Extract the [x, y] coordinate from the center of the cell holding the provided text.  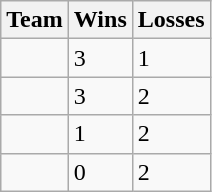
Team [35, 20]
Losses [171, 20]
Wins [100, 20]
0 [100, 172]
